Search for the cell housing the specified text and yield its [x, y] center coordinate. 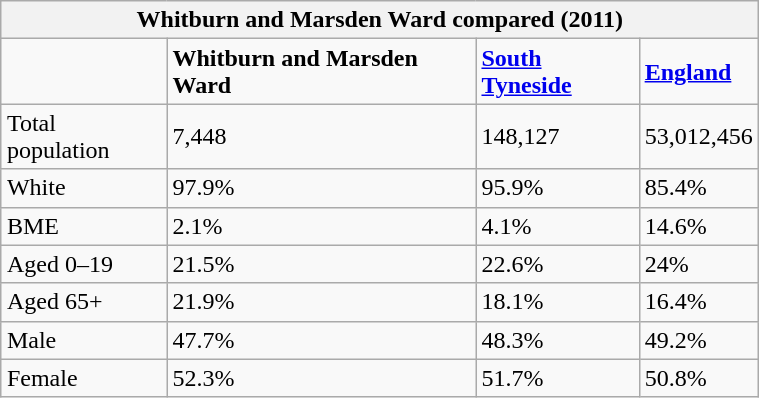
16.4% [698, 302]
49.2% [698, 340]
18.1% [558, 302]
Whitburn and Marsden Ward [322, 72]
14.6% [698, 226]
Aged 65+ [84, 302]
97.9% [322, 188]
24% [698, 264]
7,448 [322, 136]
Whitburn and Marsden Ward compared (2011) [380, 20]
White [84, 188]
England [698, 72]
53,012,456 [698, 136]
85.4% [698, 188]
148,127 [558, 136]
47.7% [322, 340]
22.6% [558, 264]
2.1% [322, 226]
51.7% [558, 378]
48.3% [558, 340]
21.5% [322, 264]
95.9% [558, 188]
Aged 0–19 [84, 264]
BME [84, 226]
South Tyneside [558, 72]
52.3% [322, 378]
50.8% [698, 378]
Male [84, 340]
Total population [84, 136]
4.1% [558, 226]
21.9% [322, 302]
Female [84, 378]
